Return the (x, y) coordinate for the center point of the cell that contains the specified text.  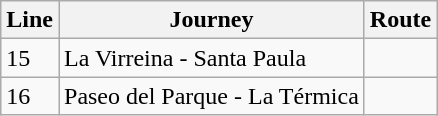
16 (30, 96)
Paseo del Parque - La Térmica (211, 96)
Journey (211, 20)
Line (30, 20)
La Virreina - Santa Paula (211, 58)
15 (30, 58)
Route (400, 20)
